Search for the cell housing the specified text and yield its [x, y] center coordinate. 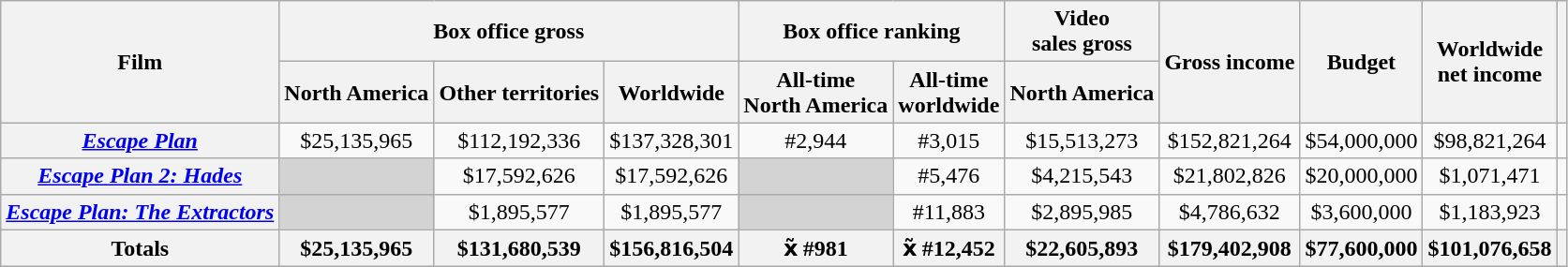
Escape Plan 2: Hades [141, 176]
$15,513,273 [1082, 141]
$179,402,908 [1230, 248]
$22,605,893 [1082, 248]
$137,328,301 [671, 141]
Box office ranking [872, 32]
$4,215,543 [1082, 176]
$4,786,632 [1230, 212]
$3,600,000 [1361, 212]
$77,600,000 [1361, 248]
Video sales gross [1082, 32]
Budget [1361, 62]
$1,183,923 [1490, 212]
Totals [141, 248]
$112,192,336 [519, 141]
x̃ #981 [815, 248]
Gross income [1230, 62]
#5,476 [948, 176]
$98,821,264 [1490, 141]
$1,071,471 [1490, 176]
#2,944 [815, 141]
$131,680,539 [519, 248]
$2,895,985 [1082, 212]
Escape Plan [141, 141]
$54,000,000 [1361, 141]
$20,000,000 [1361, 176]
$21,802,826 [1230, 176]
$101,076,658 [1490, 248]
All-time North America [815, 92]
Worldwide net income [1490, 62]
Other territories [519, 92]
Film [141, 62]
$156,816,504 [671, 248]
Box office gross [509, 32]
Escape Plan: The Extractors [141, 212]
x̃ #12,452 [948, 248]
#3,015 [948, 141]
All-time worldwide [948, 92]
$152,821,264 [1230, 141]
#11,883 [948, 212]
Worldwide [671, 92]
